Extract the (X, Y) coordinate from the center of the cell holding the provided text.  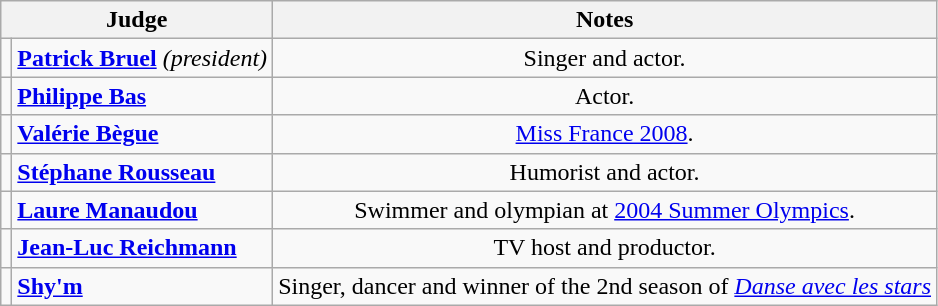
Actor. (605, 96)
TV host and productor. (605, 248)
Singer and actor. (605, 58)
Patrick Bruel (president) (142, 58)
Shy'm (142, 286)
Singer, dancer and winner of the 2nd season of Danse avec les stars (605, 286)
Jean-Luc Reichmann (142, 248)
Stéphane Rousseau (142, 172)
Valérie Bègue (142, 134)
Laure Manaudou (142, 210)
Humorist and actor. (605, 172)
Notes (605, 20)
Philippe Bas (142, 96)
Miss France 2008. (605, 134)
Swimmer and olympian at 2004 Summer Olympics. (605, 210)
Judge (137, 20)
